Identify which cell holds the provided text, then report its (x, y) central coordinate. 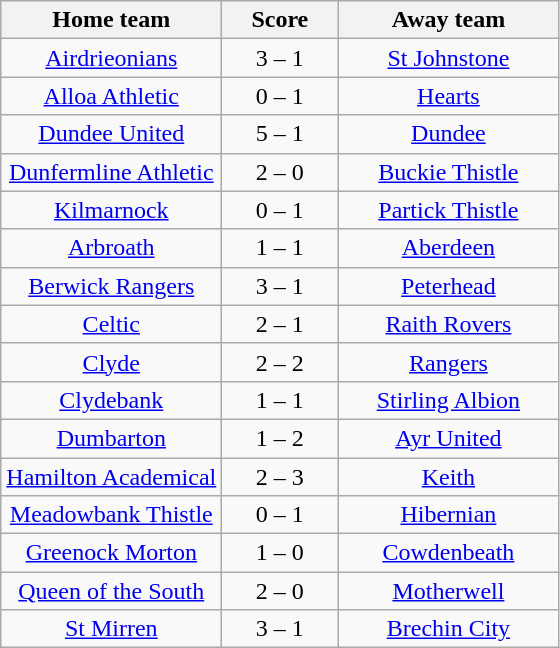
5 – 1 (280, 134)
Brechin City (448, 629)
Hearts (448, 96)
St Mirren (112, 629)
Celtic (112, 324)
Aberdeen (448, 248)
Rangers (448, 362)
Score (280, 20)
Alloa Athletic (112, 96)
Peterhead (448, 286)
1 – 0 (280, 553)
Berwick Rangers (112, 286)
Meadowbank Thistle (112, 515)
Partick Thistle (448, 210)
Greenock Morton (112, 553)
Motherwell (448, 591)
St Johnstone (448, 58)
Buckie Thistle (448, 172)
Dundee (448, 134)
Dumbarton (112, 438)
Hamilton Academical (112, 477)
2 – 3 (280, 477)
Airdrieonians (112, 58)
Keith (448, 477)
Raith Rovers (448, 324)
Dundee United (112, 134)
2 – 1 (280, 324)
Home team (112, 20)
Clyde (112, 362)
Clydebank (112, 400)
2 – 2 (280, 362)
Away team (448, 20)
Ayr United (448, 438)
Cowdenbeath (448, 553)
Queen of the South (112, 591)
Kilmarnock (112, 210)
Dunfermline Athletic (112, 172)
Arbroath (112, 248)
Stirling Albion (448, 400)
1 – 2 (280, 438)
Hibernian (448, 515)
